Scan for the cell matching the given text and deliver its (X, Y) coordinate at center. 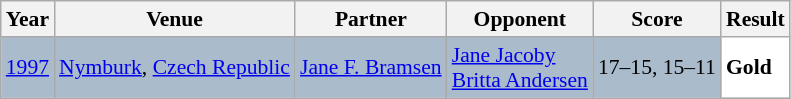
Jane Jacoby Britta Andersen (520, 68)
Result (756, 19)
Nymburk, Czech Republic (174, 68)
1997 (28, 68)
Jane F. Bramsen (371, 68)
Opponent (520, 19)
Score (657, 19)
17–15, 15–11 (657, 68)
Gold (756, 68)
Year (28, 19)
Venue (174, 19)
Partner (371, 19)
